Output the (X, Y) coordinate of the center of the cell containing the given text.  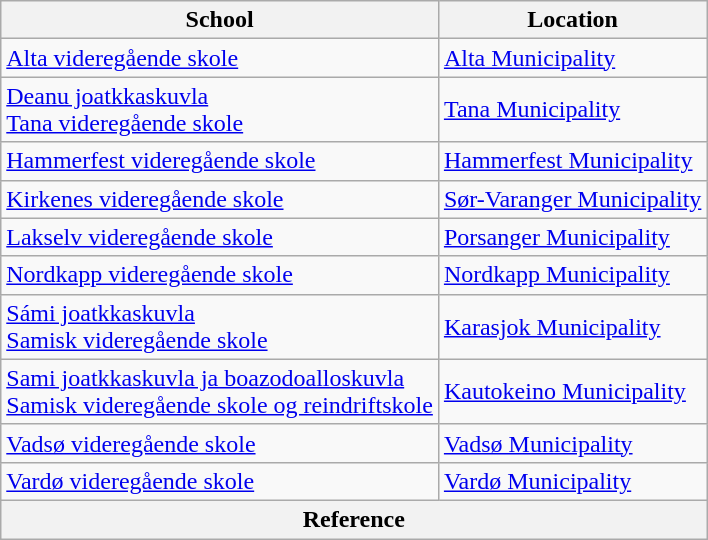
Reference (354, 519)
Sami joatkkaskuvla ja boazodoalloskuvlaSamisk videregående skole og reindriftskole (220, 392)
Kautokeino Municipality (572, 392)
Alta videregående skole (220, 58)
Tana Municipality (572, 110)
Sør-Varanger Municipality (572, 199)
Hammerfest Municipality (572, 161)
Lakselv videregående skole (220, 237)
Hammerfest videregående skole (220, 161)
Vadsø videregående skole (220, 443)
Sámi joatkkaskuvlaSamisk videregående skole (220, 326)
Vadsø Municipality (572, 443)
Vardø videregående skole (220, 481)
Kirkenes videregående skole (220, 199)
Karasjok Municipality (572, 326)
Deanu joatkkaskuvlaTana videregående skole (220, 110)
Porsanger Municipality (572, 237)
Nordkapp videregående skole (220, 275)
Alta Municipality (572, 58)
Vardø Municipality (572, 481)
Location (572, 20)
Nordkapp Municipality (572, 275)
School (220, 20)
